For the text-containing cell, return its midpoint in [x, y] coordinate format. 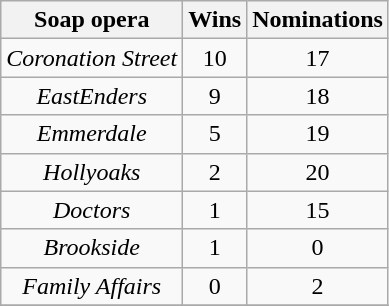
Soap opera [92, 20]
20 [318, 172]
Emmerdale [92, 134]
EastEnders [92, 96]
18 [318, 96]
9 [215, 96]
10 [215, 58]
17 [318, 58]
Brookside [92, 248]
Wins [215, 20]
Family Affairs [92, 286]
5 [215, 134]
Hollyoaks [92, 172]
Nominations [318, 20]
19 [318, 134]
15 [318, 210]
Doctors [92, 210]
Coronation Street [92, 58]
